Locate the cell with the specified text and output its (x, y) center coordinate. 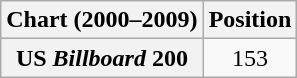
Chart (2000–2009) (102, 20)
US Billboard 200 (102, 58)
Position (250, 20)
153 (250, 58)
